Return the [X, Y] coordinate for the center point of the cell that contains the specified text.  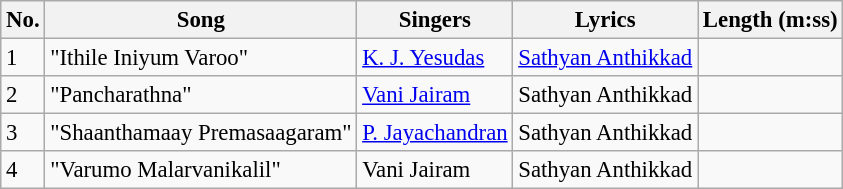
4 [23, 170]
"Varumo Malarvanikalil" [201, 170]
Singers [435, 20]
Lyrics [606, 20]
K. J. Yesudas [435, 58]
P. Jayachandran [435, 133]
1 [23, 58]
Length (m:ss) [770, 20]
"Ithile Iniyum Varoo" [201, 58]
"Shaanthamaay Premasaagaram" [201, 133]
2 [23, 95]
"Pancharathna" [201, 95]
3 [23, 133]
No. [23, 20]
Song [201, 20]
